For the text-containing cell, return its midpoint in (X, Y) coordinate format. 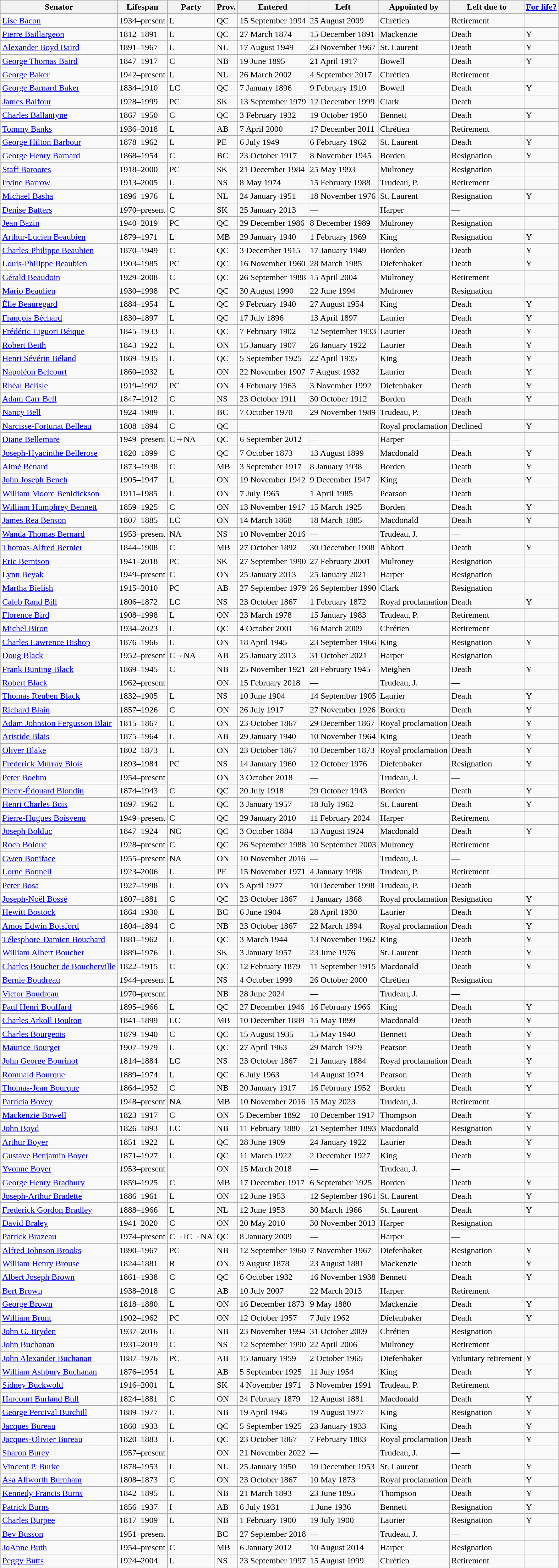
Patrick Burns (59, 1507)
1897–1962 (142, 804)
1869–1945 (142, 669)
1930–1998 (142, 291)
27 September 2018 (273, 1534)
Patricia Bovey (59, 1102)
Paul Henri Bouffard (59, 1007)
23 October 1911 (273, 399)
1814–1884 (142, 1061)
12 September 1990 (273, 1345)
25 May 1993 (343, 169)
5 December 1892 (273, 1115)
1924–1989 (142, 413)
Voluntary retirement (487, 1358)
17 January 1949 (343, 250)
1823–1917 (142, 1115)
16 February 1966 (343, 1007)
17 December 2011 (343, 129)
2 December 1927 (343, 1155)
1820–1899 (142, 453)
1881–1962 (142, 939)
Robert Beith (59, 345)
Lise Bacon (59, 21)
1940–2019 (142, 223)
23 June 1895 (343, 1493)
11 February 1880 (273, 1129)
Asa Allworth Burnham (59, 1480)
27 February 2001 (343, 561)
10 August 2014 (343, 1547)
Pierre-Hugues Boisvenu (59, 818)
15 January 1983 (343, 615)
1937–2016 (142, 1331)
12 September 1933 (343, 331)
1 February 1969 (343, 237)
Victor Boudreau (59, 993)
Charles-Philippe Beaubien (59, 250)
25 January 2021 (343, 574)
Albert Joseph Brown (59, 1277)
1 June 1936 (343, 1507)
16 March 2009 (343, 629)
27 November 1926 (343, 710)
11 February 2024 (343, 818)
Bev Busson (59, 1534)
Lifespan (142, 7)
15 April 2004 (343, 277)
11 July 1954 (343, 1372)
Charles Lawrence Bishop (59, 642)
3 March 1944 (273, 939)
1957–present (142, 1453)
1812–1891 (142, 34)
6 July 1963 (273, 1075)
1923–2006 (142, 872)
19 July 1900 (343, 1520)
17 July 1896 (273, 318)
John Alexander Buchanan (59, 1358)
10 December 1889 (273, 1020)
Gwen Boniface (59, 858)
1934–present (142, 21)
1876–1966 (142, 642)
7 July 1965 (273, 493)
Peggy Butts (59, 1561)
21 March 1893 (273, 1493)
7 February 1902 (273, 331)
13 November 1917 (273, 507)
13 September 1979 (273, 102)
1931–2019 (142, 1345)
1878–1953 (142, 1466)
Jacques-Olivier Bureau (59, 1439)
9 February 1910 (343, 88)
6 February 1962 (343, 142)
Pierre-Édouard Blondin (59, 791)
Henri Charles Bois (59, 804)
6 July 1931 (273, 1507)
1908–1998 (142, 615)
1918–2000 (142, 169)
Narcisse-Fortunat Belleau (59, 426)
30 March 1966 (343, 1209)
27 March 1874 (273, 34)
1861–1938 (142, 1277)
23 August 1881 (343, 1264)
1864–1952 (142, 1088)
For life? (541, 7)
Robert Black (59, 683)
1951–present (142, 1534)
George Barnard Baker (59, 88)
12 September 1961 (343, 1196)
John Buchanan (59, 1345)
Diane Bellemare (59, 439)
1844–1908 (142, 547)
1911–1985 (142, 493)
I (191, 1507)
1888–1966 (142, 1209)
Eric Berntson (59, 561)
Declined (487, 426)
11 September 1915 (343, 966)
1869–1935 (142, 358)
15 May 2023 (343, 1102)
26 October 2000 (343, 980)
George Henry Barnard (59, 155)
7 August 1932 (343, 372)
Alexander Boyd Baird (59, 48)
1952–present (142, 656)
1860–1932 (142, 372)
21 December 1984 (273, 169)
26 January 1922 (343, 345)
6 October 1932 (273, 1277)
1927–1998 (142, 885)
1860–1933 (142, 1426)
24 January 1951 (273, 196)
1928–present (142, 845)
1826–1893 (142, 1129)
Amos Edwin Botsford (59, 926)
5 April 1977 (273, 885)
Senator (59, 7)
1944–present (142, 980)
George Brown (59, 1304)
Charles Burpee (59, 1520)
22 April 2006 (343, 1345)
Frédéric Liguori Béique (59, 331)
1830–1897 (142, 318)
Charles Boucher de Boucherville (59, 966)
30 December 1908 (343, 547)
15 November 1971 (273, 872)
Frank Bunting Black (59, 669)
28 March 1985 (343, 264)
25 August 2009 (343, 21)
10 June 1904 (273, 696)
3 September 1917 (273, 466)
1873–1938 (142, 466)
12 August 1881 (343, 1399)
Aristide Blais (59, 737)
23 March 1978 (273, 615)
1938–2018 (142, 1291)
Frederick Gordon Bradley (59, 1209)
Irvine Barrow (59, 183)
1884–1954 (142, 304)
1817–1909 (142, 1520)
20 May 2010 (273, 1223)
12 October 1957 (273, 1318)
1818–1880 (142, 1304)
John G. Bryden (59, 1331)
Louis-Philippe Beaubien (59, 264)
26 March 2002 (273, 75)
William Humphrey Bennett (59, 507)
Tommy Banks (59, 129)
23 January 1933 (343, 1426)
28 February 1945 (343, 669)
1804–1894 (142, 926)
1874–1943 (142, 791)
3 October 1884 (273, 831)
1802–1873 (142, 750)
Mackenzie Bowell (59, 1115)
7 January 1896 (273, 88)
4 September 2017 (343, 75)
Alfred Johnson Brooks (59, 1250)
Télesphore-Damien Bouchard (59, 939)
15 August 1999 (343, 1561)
1962–present (142, 683)
Frederick Murray Blois (59, 764)
6 September 1925 (343, 1182)
15 December 1891 (343, 34)
Henri Sévérin Béland (59, 358)
15 February 2018 (273, 683)
Maurice Bourget (59, 1048)
1878–1962 (142, 142)
George Henry Bradbury (59, 1182)
James Balfour (59, 102)
William Ashbury Buchanan (59, 1372)
9 February 1940 (273, 304)
20 July 1918 (273, 791)
22 March 1894 (343, 926)
1806–1872 (142, 602)
Aimé Bénard (59, 466)
4 February 1963 (273, 385)
1856–1937 (142, 1507)
C→IC→NA (191, 1236)
John Boyd (59, 1129)
Napoléon Belcourt (59, 372)
1924–2004 (142, 1561)
JoAnne Buth (59, 1547)
1832–1905 (142, 696)
3 February 1932 (273, 115)
22 June 1994 (343, 291)
Thomas-Jean Bourque (59, 1088)
15 March 2018 (273, 1169)
William Moore Benidickson (59, 493)
24 February 1879 (273, 1399)
William Brunt (59, 1318)
Abbott (414, 547)
14 August 1974 (343, 1075)
Joseph Bolduc (59, 831)
François Béchard (59, 318)
1 February 1872 (343, 602)
Charles Ballantyne (59, 115)
1876–1954 (142, 1372)
24 January 1922 (343, 1142)
19 August 1977 (343, 1412)
21 November 2022 (273, 1453)
13 August 1899 (343, 453)
29 December 1867 (343, 723)
10 December 1917 (343, 1115)
1907–1979 (142, 1048)
16 November 1938 (343, 1277)
1955–present (142, 858)
Charles Bourgeois (59, 1034)
28 April 1930 (343, 912)
1 February 1900 (273, 1520)
1843–1922 (142, 345)
9 August 1878 (273, 1264)
1820–1883 (142, 1439)
Romuald Bourque (59, 1075)
19 December 1953 (343, 1466)
1 January 1868 (343, 899)
Denise Batters (59, 210)
10 November 1964 (343, 737)
Gérald Beaudoin (59, 277)
1905–1947 (142, 480)
1919–1992 (142, 385)
Élie Beauregard (59, 304)
1857–1926 (142, 710)
15 January 1907 (273, 345)
1807–1885 (142, 520)
1903–1985 (142, 264)
1875–1964 (142, 737)
1915–2010 (142, 588)
1895–1966 (142, 1007)
6 January 2012 (273, 1547)
1974–present (142, 1236)
Joseph-Arthur Bradette (59, 1196)
20 January 1917 (273, 1088)
23 September 1966 (343, 642)
Meighen (414, 669)
1871–1927 (142, 1155)
7 October 1970 (273, 413)
13 April 1897 (343, 318)
Adam Carr Bell (59, 399)
9 December 1947 (343, 480)
Joseph-Noël Bossé (59, 899)
Martha Bielish (59, 588)
23 June 1976 (343, 953)
22 April 1935 (343, 358)
George Percival Burchill (59, 1412)
Pierre Baillargeon (59, 34)
1847–1917 (142, 61)
14 March 1868 (273, 520)
21 January 1884 (343, 1061)
26 September 1990 (343, 588)
1841–1899 (142, 1020)
8 January 1938 (343, 466)
23 October 1917 (273, 155)
4 October 1999 (273, 980)
12 February 1879 (273, 966)
18 April 1945 (273, 642)
7 February 1883 (343, 1439)
9 May 1880 (343, 1304)
1 April 1985 (343, 493)
Rhéal Bélisle (59, 385)
Appointed by (414, 7)
8 January 2009 (273, 1236)
10 December 1998 (343, 885)
Kennedy Francis Burns (59, 1493)
23 September 1997 (273, 1561)
Staff Barootes (59, 169)
Michel Biron (59, 629)
15 August 1935 (273, 1034)
1889–1977 (142, 1412)
Jacques Bureau (59, 1426)
15 September 1994 (273, 21)
1847–1912 (142, 399)
12 September 1960 (273, 1250)
1928–1999 (142, 102)
15 February 1988 (343, 183)
8 December 1989 (343, 223)
23 November 1967 (343, 48)
27 August 1954 (343, 304)
26 July 1917 (273, 710)
Thomas-Alfred Bernier (59, 547)
William Henry Brouse (59, 1264)
19 November 1942 (273, 480)
George Hilton Barbour (59, 142)
1851–1922 (142, 1142)
29 March 1979 (343, 1048)
8 November 1945 (343, 155)
21 April 1917 (343, 61)
10 September 2003 (343, 845)
Doug Black (59, 656)
30 August 1990 (273, 291)
Richard Blain (59, 710)
11 March 1922 (273, 1155)
Hewitt Bostock (59, 912)
1807–1881 (142, 899)
Peter Boehm (59, 777)
1941–2020 (142, 1223)
1929–2008 (142, 277)
1891–1967 (142, 48)
Wanda Thomas Bernard (59, 534)
1916–2001 (142, 1385)
Party (191, 7)
27 September 1990 (273, 561)
29 October 1943 (343, 791)
21 September 1893 (343, 1129)
James Rea Benson (59, 520)
John George Bourinot (59, 1061)
1845–1933 (142, 331)
29 December 1986 (273, 223)
Bert Brown (59, 1291)
Michael Basha (59, 196)
16 November 1960 (273, 264)
Yvonne Boyer (59, 1169)
18 November 1976 (343, 196)
Gustave Benjamin Boyer (59, 1155)
1808–1873 (142, 1480)
15 May 1940 (343, 1034)
28 June 1909 (273, 1142)
19 June 1895 (273, 61)
1808–1894 (142, 426)
4 January 1998 (343, 872)
Arthur-Lucien Beaubien (59, 237)
Harcourt Burland Bull (59, 1399)
1913–2005 (142, 183)
15 January 1959 (273, 1358)
10 July 2007 (273, 1291)
John Joseph Bench (59, 480)
Roch Bolduc (59, 845)
William Albert Boucher (59, 953)
29 November 1989 (343, 413)
3 October 2018 (273, 777)
10 December 1873 (343, 750)
Nancy Bell (59, 413)
25 November 1921 (273, 669)
George Baker (59, 75)
Lynn Beyak (59, 574)
1815–1867 (142, 723)
Patrick Brazeau (59, 1236)
1948–present (142, 1102)
29 January 2010 (273, 818)
Lorne Bonnell (59, 872)
3 November 1991 (343, 1385)
Peter Bosa (59, 885)
25 January 1950 (273, 1466)
George Thomas Baird (59, 61)
Florence Bird (59, 615)
17 August 1949 (273, 48)
12 October 1976 (343, 764)
4 November 1971 (273, 1385)
Caleb Rand Bill (59, 602)
7 July 1962 (343, 1318)
Vincent P. Burke (59, 1466)
1934–2023 (142, 629)
14 September 1905 (343, 696)
Sidney Buckwold (59, 1385)
7 October 1873 (273, 453)
6 June 1904 (273, 912)
13 November 1962 (343, 939)
28 June 2024 (273, 993)
Charles Arkoll Boulton (59, 1020)
27 September 1979 (273, 588)
Left (343, 7)
1879–1971 (142, 237)
1941–2018 (142, 561)
Arthur Boyer (59, 1142)
8 May 1974 (273, 183)
27 April 1963 (273, 1048)
Entered (273, 7)
1896–1976 (142, 196)
1889–1974 (142, 1075)
1868–1954 (142, 155)
NC (191, 831)
6 September 2012 (273, 439)
15 May 1899 (343, 1020)
17 December 1917 (273, 1182)
1847–1924 (142, 831)
3 December 1915 (273, 250)
31 October 2021 (343, 656)
1842–1895 (142, 1493)
27 December 1946 (273, 1007)
18 March 1885 (343, 520)
4 October 2001 (273, 629)
Prov. (226, 7)
7 November 1967 (343, 1250)
3 November 1992 (343, 385)
23 November 1994 (273, 1331)
1893–1984 (142, 764)
Adam Johnston Fergusson Blair (59, 723)
31 October 2009 (343, 1331)
1867–1950 (142, 115)
Sharon Burey (59, 1453)
R (191, 1264)
1889–1976 (142, 953)
13 August 1924 (343, 831)
12 December 1999 (343, 102)
30 October 1912 (343, 399)
1886–1961 (142, 1196)
Bernie Boudreau (59, 980)
1822–1915 (142, 966)
6 July 1949 (273, 142)
2 October 1965 (343, 1358)
David Braley (59, 1223)
Oliver Blake (59, 750)
10 May 1873 (343, 1480)
1887–1976 (142, 1358)
Thomas Reuben Black (59, 696)
15 March 1925 (343, 507)
1870–1949 (142, 250)
19 October 1950 (343, 115)
14 January 1960 (273, 764)
22 March 2013 (343, 1291)
1864–1930 (142, 912)
7 April 2000 (273, 129)
19 April 1945 (273, 1412)
22 November 1907 (273, 372)
Left due to (487, 7)
1890–1967 (142, 1250)
30 November 2013 (343, 1223)
Jean Bazin (59, 223)
18 July 1962 (343, 804)
Mario Beaulieu (59, 291)
16 December 1873 (273, 1304)
27 October 1892 (273, 547)
1902–1962 (142, 1318)
1879–1940 (142, 1034)
1834–1910 (142, 88)
1942–present (142, 75)
16 February 1952 (343, 1088)
Joseph-Hyacinthe Bellerose (59, 453)
1936–2018 (142, 129)
